Search for the cell housing the specified text and yield its [x, y] center coordinate. 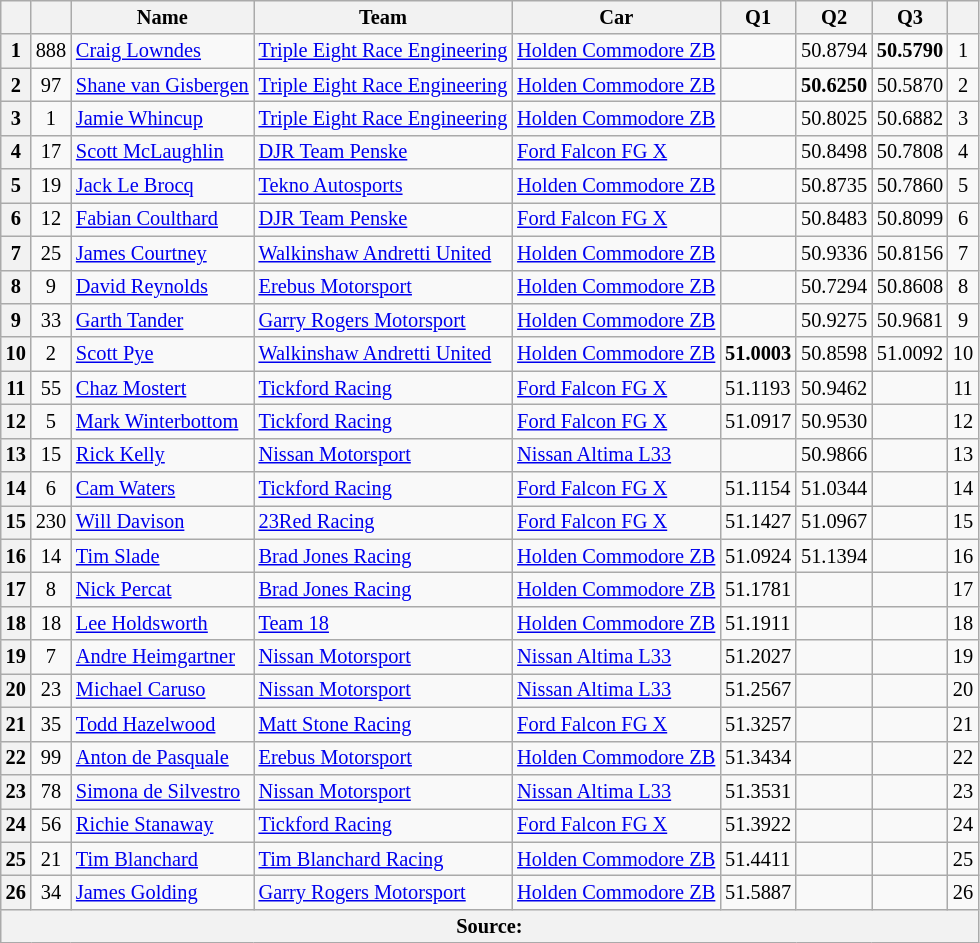
Garth Tander [162, 320]
Tim Blanchard [162, 859]
51.3922 [758, 825]
50.6882 [910, 118]
50.8156 [910, 253]
51.2567 [758, 690]
Michael Caruso [162, 690]
Mark Winterbottom [162, 421]
Richie Stanaway [162, 825]
51.0924 [758, 556]
50.7294 [834, 287]
Q2 [834, 17]
51.3531 [758, 791]
51.0003 [758, 354]
230 [51, 522]
Q1 [758, 17]
35 [51, 724]
50.8735 [834, 186]
Fabian Coulthard [162, 219]
Jamie Whincup [162, 118]
Shane van Gisbergen [162, 85]
Scott McLaughlin [162, 152]
56 [51, 825]
Name [162, 17]
Todd Hazelwood [162, 724]
33 [51, 320]
50.9681 [910, 320]
50.5870 [910, 85]
50.9275 [834, 320]
50.8025 [834, 118]
888 [51, 51]
Team 18 [384, 623]
Chaz Mostert [162, 388]
50.6250 [834, 85]
51.5887 [758, 892]
78 [51, 791]
Q3 [910, 17]
Will Davison [162, 522]
Andre Heimgartner [162, 657]
50.7808 [910, 152]
51.1193 [758, 388]
Lee Holdsworth [162, 623]
23Red Racing [384, 522]
51.1394 [834, 556]
97 [51, 85]
Rick Kelly [162, 455]
50.7860 [910, 186]
50.9866 [834, 455]
51.3257 [758, 724]
Matt Stone Racing [384, 724]
50.8608 [910, 287]
99 [51, 758]
55 [51, 388]
51.1781 [758, 589]
Team [384, 17]
James Golding [162, 892]
51.4411 [758, 859]
50.8794 [834, 51]
50.8598 [834, 354]
Cam Waters [162, 489]
Anton de Pasquale [162, 758]
51.0344 [834, 489]
50.9530 [834, 421]
Jack Le Brocq [162, 186]
51.3434 [758, 758]
Tekno Autosports [384, 186]
50.5790 [910, 51]
Tim Slade [162, 556]
51.1154 [758, 489]
50.8099 [910, 219]
51.1911 [758, 623]
Craig Lowndes [162, 51]
Simona de Silvestro [162, 791]
50.8498 [834, 152]
James Courtney [162, 253]
51.0917 [758, 421]
Scott Pye [162, 354]
51.2027 [758, 657]
51.0092 [910, 354]
34 [51, 892]
Tim Blanchard Racing [384, 859]
Car [616, 17]
50.9336 [834, 253]
51.0967 [834, 522]
Source: [490, 926]
50.8483 [834, 219]
Nick Percat [162, 589]
50.9462 [834, 388]
51.1427 [758, 522]
David Reynolds [162, 287]
